For the text-containing cell, return its midpoint in (x, y) coordinate format. 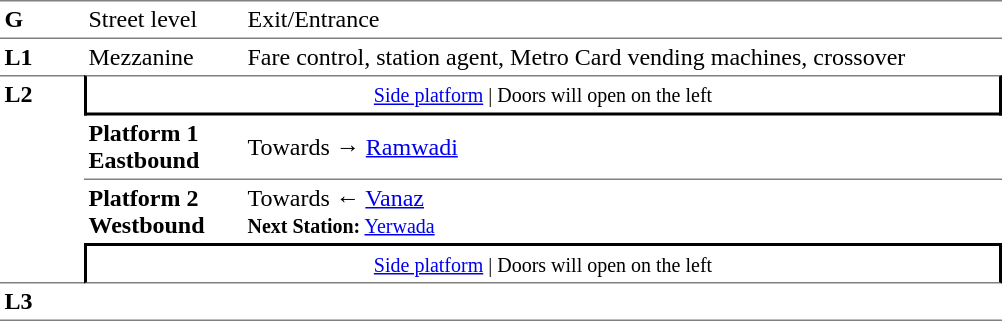
Fare control, station agent, Metro Card vending machines, crossover (622, 57)
G (42, 20)
Platform 1Eastbound (164, 148)
Street level (164, 20)
Mezzanine (164, 57)
L2 (42, 179)
L1 (42, 57)
Towards ← VanazNext Station: Yerwada (622, 212)
Towards → Ramwadi (622, 148)
Platform 2Westbound (164, 212)
Exit/Entrance (622, 20)
